From the cell containing the given text, extract its center point as [X, Y] coordinate. 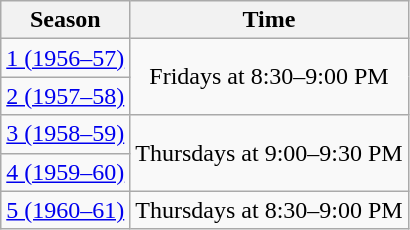
2 (1957–58) [66, 96]
3 (1958–59) [66, 134]
4 (1959–60) [66, 172]
Time [269, 20]
Thursdays at 9:00–9:30 PM [269, 153]
Thursdays at 8:30–9:00 PM [269, 210]
Fridays at 8:30–9:00 PM [269, 77]
1 (1956–57) [66, 58]
Season [66, 20]
5 (1960–61) [66, 210]
